Locate the cell with the specified text and output its (x, y) center coordinate. 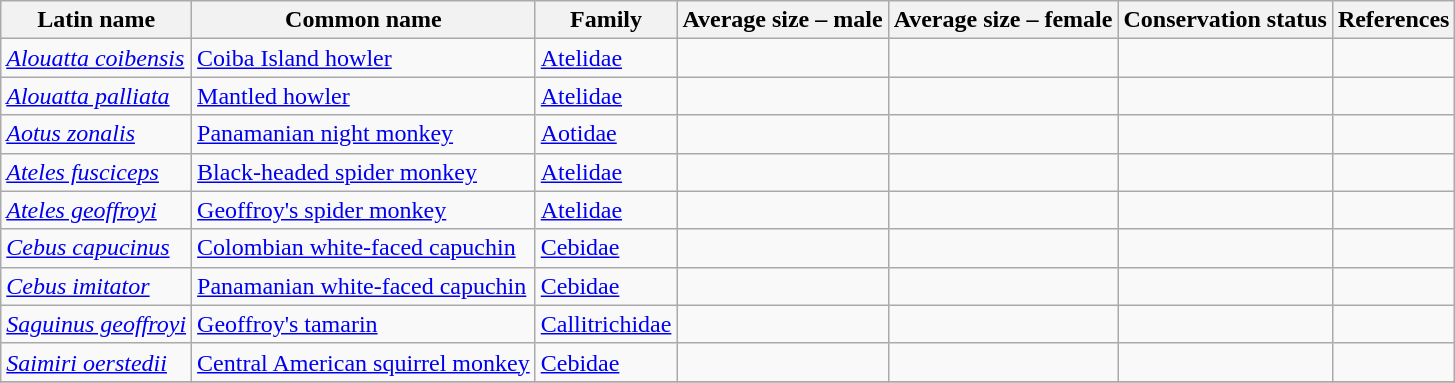
Common name (364, 20)
Panamanian white-faced capuchin (364, 286)
Aotus zonalis (96, 134)
Central American squirrel monkey (364, 362)
Geoffroy's spider monkey (364, 210)
Coiba Island howler (364, 58)
Saguinus geoffroyi (96, 324)
Black-headed spider monkey (364, 172)
Average size – male (782, 20)
Alouatta palliata (96, 96)
Latin name (96, 20)
Ateles fusciceps (96, 172)
Ateles geoffroyi (96, 210)
Cebus capucinus (96, 248)
Cebus imitator (96, 286)
References (1394, 20)
Callitrichidae (606, 324)
Alouatta coibensis (96, 58)
Average size – female (1003, 20)
Mantled howler (364, 96)
Family (606, 20)
Saimiri oerstedii (96, 362)
Colombian white-faced capuchin (364, 248)
Panamanian night monkey (364, 134)
Aotidae (606, 134)
Geoffroy's tamarin (364, 324)
Conservation status (1225, 20)
